From the cell containing the given text, extract its center point as [X, Y] coordinate. 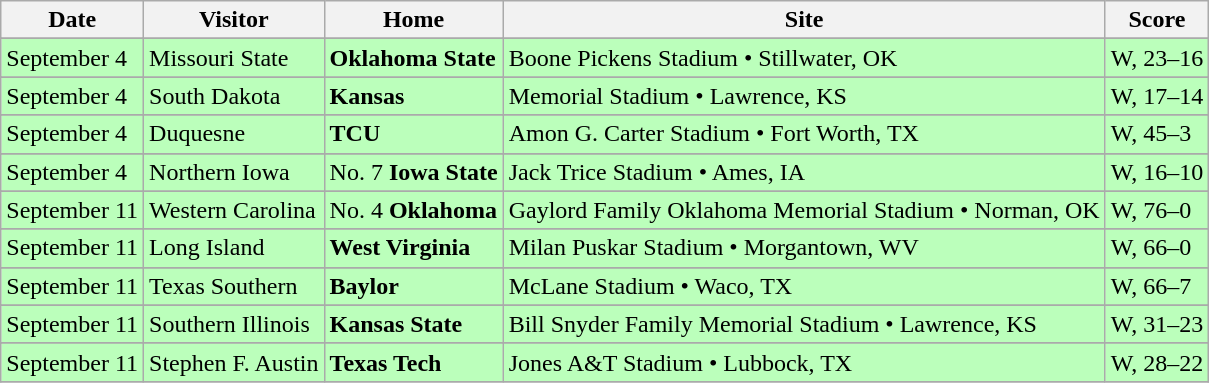
Stephen F. Austin [234, 362]
Jack Trice Stadium • Ames, IA [804, 172]
Jones A&T Stadium • Lubbock, TX [804, 362]
W, 17–14 [1157, 96]
Oklahoma State [414, 58]
Western Carolina [234, 210]
W, 16–10 [1157, 172]
Northern Iowa [234, 172]
Score [1157, 20]
Bill Snyder Family Memorial Stadium • Lawrence, KS [804, 324]
Kansas State [414, 324]
Visitor [234, 20]
Southern Illinois [234, 324]
McLane Stadium • Waco, TX [804, 286]
Kansas [414, 96]
W, 28–22 [1157, 362]
Site [804, 20]
Missouri State [234, 58]
Duquesne [234, 134]
Amon G. Carter Stadium • Fort Worth, TX [804, 134]
Milan Puskar Stadium • Morgantown, WV [804, 248]
Home [414, 20]
Gaylord Family Oklahoma Memorial Stadium • Norman, OK [804, 210]
No. 4 Oklahoma [414, 210]
W, 66–7 [1157, 286]
Baylor [414, 286]
W, 66–0 [1157, 248]
Long Island [234, 248]
Date [72, 20]
W, 45–3 [1157, 134]
Memorial Stadium • Lawrence, KS [804, 96]
W, 31–23 [1157, 324]
Boone Pickens Stadium • Stillwater, OK [804, 58]
South Dakota [234, 96]
W, 76–0 [1157, 210]
No. 7 Iowa State [414, 172]
W, 23–16 [1157, 58]
West Virginia [414, 248]
Texas Southern [234, 286]
Texas Tech [414, 362]
TCU [414, 134]
